Provide the [x, y] coordinate of the cell's center where the given text is located.  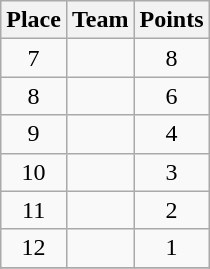
Team [100, 20]
4 [172, 134]
11 [34, 210]
Points [172, 20]
7 [34, 58]
2 [172, 210]
6 [172, 96]
10 [34, 172]
3 [172, 172]
12 [34, 248]
1 [172, 248]
Place [34, 20]
9 [34, 134]
